Find where the given text appears and provide that cell's center as [X, Y] coordinate. 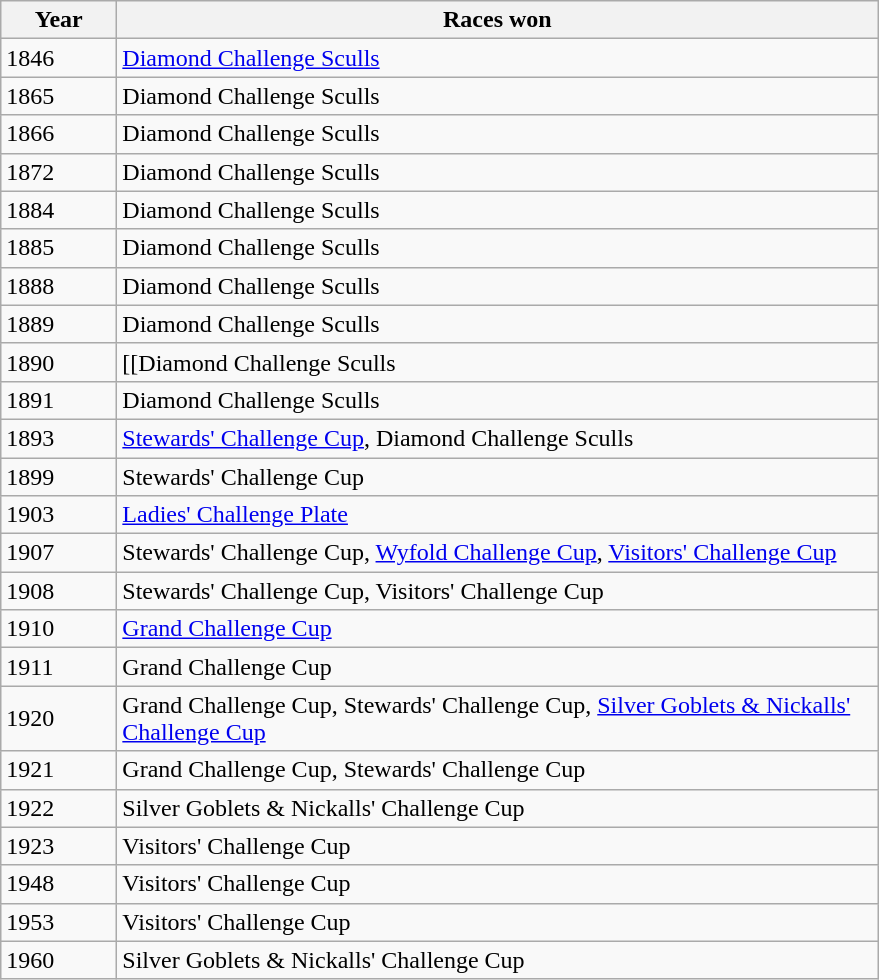
1846 [59, 58]
1885 [59, 248]
1908 [59, 591]
Stewards' Challenge Cup, Wyfold Challenge Cup, Visitors' Challenge Cup [498, 553]
1889 [59, 324]
1899 [59, 477]
[[Diamond Challenge Sculls [498, 362]
1948 [59, 884]
1921 [59, 770]
1907 [59, 553]
Races won [498, 20]
1923 [59, 846]
1960 [59, 960]
1893 [59, 438]
Stewards' Challenge Cup, Diamond Challenge Sculls [498, 438]
Grand Challenge Cup, Stewards' Challenge Cup, Silver Goblets & Nickalls' Challenge Cup [498, 718]
Grand Challenge Cup, Stewards' Challenge Cup [498, 770]
1910 [59, 629]
1903 [59, 515]
Stewards' Challenge Cup [498, 477]
1891 [59, 400]
1866 [59, 134]
1884 [59, 210]
1920 [59, 718]
1888 [59, 286]
Stewards' Challenge Cup, Visitors' Challenge Cup [498, 591]
1953 [59, 922]
1890 [59, 362]
1865 [59, 96]
Year [59, 20]
1911 [59, 667]
Ladies' Challenge Plate [498, 515]
1872 [59, 172]
1922 [59, 808]
